Capture the cell that displays the provided text and extract its [x, y] central coordinate. 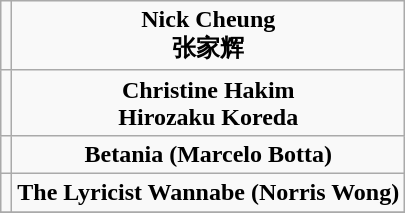
Betania (Marcelo Botta) [208, 154]
Nick Cheung 张家辉 [208, 36]
Christine Hakim Hirozaku Koreda [208, 102]
The Lyricist Wannabe (Norris Wong) [208, 192]
